Find where the given text appears and provide that cell's center as (x, y) coordinate. 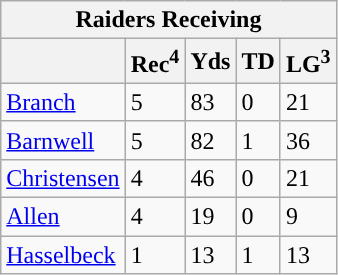
Rec4 (155, 62)
LG3 (308, 62)
Christensen (63, 178)
Hasselbeck (63, 255)
Raiders Receiving (168, 20)
36 (308, 140)
46 (210, 178)
Yds (210, 62)
TD (258, 62)
9 (308, 217)
83 (210, 102)
Allen (63, 217)
Branch (63, 102)
19 (210, 217)
Barnwell (63, 140)
82 (210, 140)
